Search for the cell housing the specified text and yield its [x, y] center coordinate. 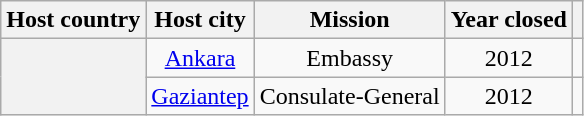
Host country [74, 20]
Mission [350, 20]
Ankara [200, 58]
Host city [200, 20]
Embassy [350, 58]
Year closed [508, 20]
Gaziantep [200, 96]
Consulate-General [350, 96]
